Extract the (X, Y) coordinate from the center of the cell holding the provided text.  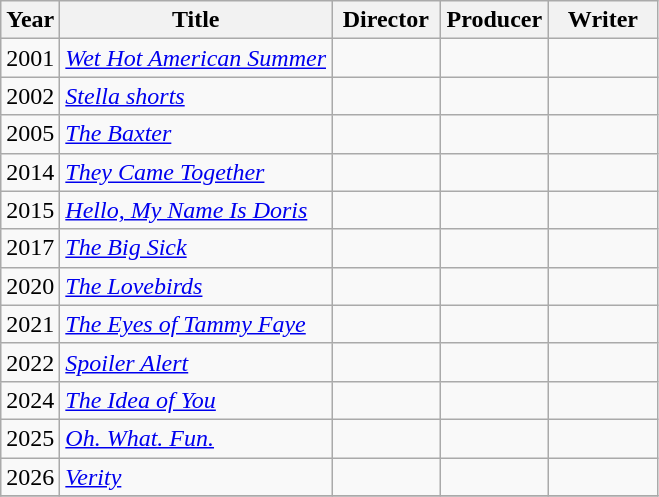
The Lovebirds (196, 286)
The Idea of You (196, 400)
Hello, My Name Is Doris (196, 210)
The Baxter (196, 134)
2001 (30, 58)
Title (196, 20)
2014 (30, 172)
2024 (30, 400)
Writer (604, 20)
Year (30, 20)
Producer (494, 20)
Wet Hot American Summer (196, 58)
2020 (30, 286)
2026 (30, 477)
Stella shorts (196, 96)
2022 (30, 362)
The Big Sick (196, 248)
2002 (30, 96)
The Eyes of Tammy Faye (196, 324)
Spoiler Alert (196, 362)
They Came Together (196, 172)
Director (386, 20)
2005 (30, 134)
2021 (30, 324)
Verity (196, 477)
2025 (30, 438)
Oh. What. Fun. (196, 438)
2017 (30, 248)
2015 (30, 210)
